Identify which cell holds the provided text, then report its [x, y] central coordinate. 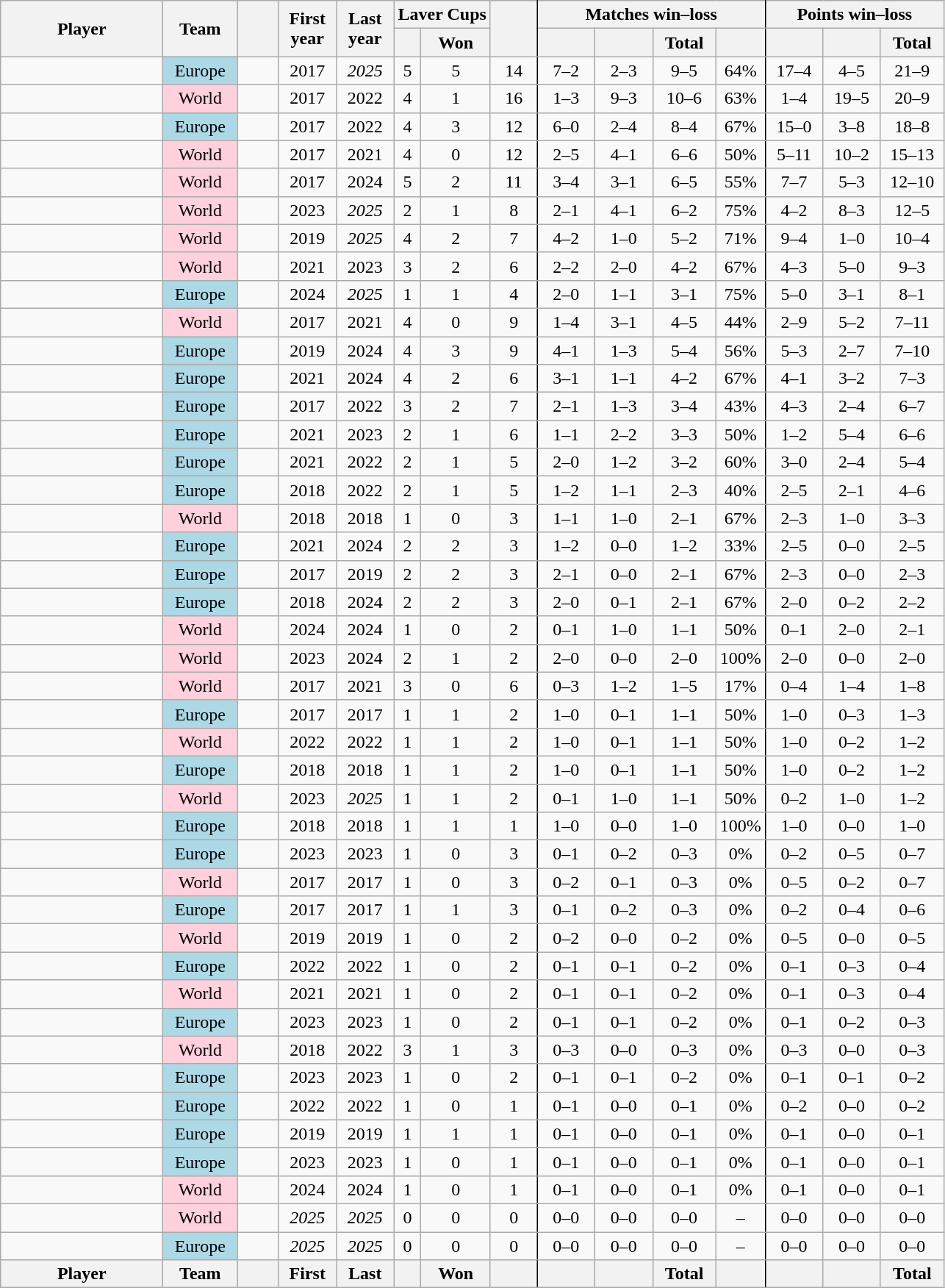
55% [741, 182]
Laver Cups [442, 15]
4–6 [912, 490]
15–13 [912, 154]
10–2 [852, 154]
71% [741, 238]
2–9 [794, 322]
7–10 [912, 351]
8–1 [912, 294]
7–11 [912, 322]
8–4 [684, 126]
14 [514, 71]
63% [741, 99]
20–9 [912, 99]
12–10 [912, 182]
7–2 [566, 71]
12–5 [912, 210]
56% [741, 351]
Matches win–loss [651, 15]
3–8 [852, 126]
9–5 [684, 71]
5–11 [794, 154]
9–4 [794, 238]
44% [741, 322]
0–6 [912, 910]
2–7 [852, 351]
Firstyear [307, 29]
33% [741, 546]
7–3 [912, 379]
43% [741, 407]
16 [514, 99]
11 [514, 182]
Points win–loss [854, 15]
21–9 [912, 71]
1–8 [912, 686]
8–3 [852, 210]
6–2 [684, 210]
18–8 [912, 126]
64% [741, 71]
10–6 [684, 99]
17–4 [794, 71]
7–7 [794, 182]
3–0 [794, 462]
6–0 [566, 126]
10–4 [912, 238]
6–7 [912, 407]
40% [741, 490]
60% [741, 462]
19–5 [852, 99]
Last [366, 1274]
First [307, 1274]
Lastyear [366, 29]
8 [514, 210]
1–5 [684, 686]
17% [741, 686]
15–0 [794, 126]
6–5 [684, 182]
